Output the (x, y) coordinate of the center of the cell containing the given text.  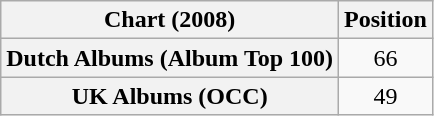
Chart (2008) (170, 20)
Dutch Albums (Album Top 100) (170, 58)
Position (386, 20)
49 (386, 96)
UK Albums (OCC) (170, 96)
66 (386, 58)
